Extract the [x, y] coordinate from the center of the cell holding the provided text.  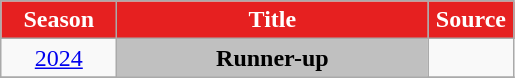
Title [272, 20]
Runner-up [272, 58]
Season [59, 20]
2024 [59, 58]
Source [471, 20]
